Find where the given text appears and provide that cell's center as (X, Y) coordinate. 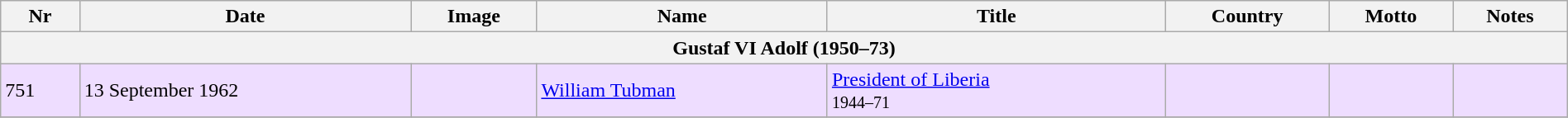
Country (1247, 17)
Title (996, 17)
Image (474, 17)
751 (40, 91)
Nr (40, 17)
Date (245, 17)
Motto (1391, 17)
Notes (1510, 17)
President of Liberia1944–71 (996, 91)
William Tubman (682, 91)
Name (682, 17)
Gustaf VI Adolf (1950–73) (784, 48)
13 September 1962 (245, 91)
